Provide the [X, Y] coordinate of the cell's center where the given text is located.  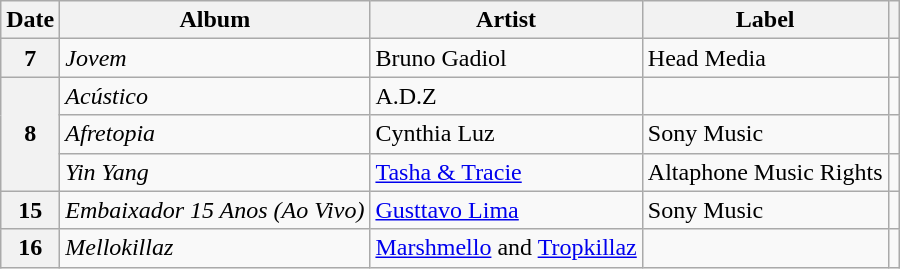
Yin Yang [215, 172]
Marshmello and Tropkillaz [506, 248]
A.D.Z [506, 96]
8 [30, 134]
Head Media [765, 58]
Tasha & Tracie [506, 172]
15 [30, 210]
Afretopia [215, 134]
Bruno Gadiol [506, 58]
Jovem [215, 58]
Embaixador 15 Anos (Ao Vivo) [215, 210]
Acústico [215, 96]
Altaphone Music Rights [765, 172]
Mellokillaz [215, 248]
16 [30, 248]
Album [215, 20]
Artist [506, 20]
Gusttavo Lima [506, 210]
7 [30, 58]
Date [30, 20]
Label [765, 20]
Cynthia Luz [506, 134]
